Scan for the cell matching the given text and deliver its [x, y] coordinate at center. 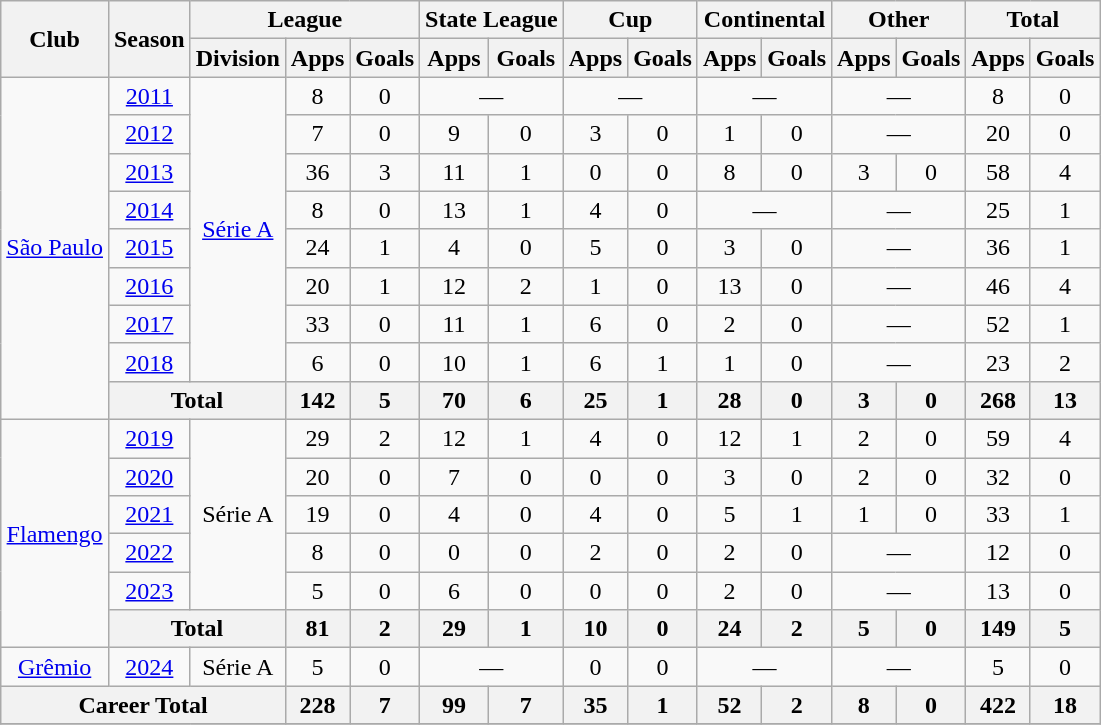
2017 [149, 324]
2022 [149, 553]
Career Total [144, 705]
São Paulo [55, 248]
9 [454, 134]
Grêmio [55, 667]
2016 [149, 286]
2020 [149, 477]
2024 [149, 667]
2014 [149, 210]
23 [998, 362]
70 [454, 400]
2015 [149, 248]
2013 [149, 172]
Club [55, 39]
59 [998, 438]
99 [454, 705]
18 [1065, 705]
2019 [149, 438]
19 [317, 515]
Division [238, 58]
2012 [149, 134]
35 [595, 705]
Cup [630, 20]
League [304, 20]
58 [998, 172]
32 [998, 477]
268 [998, 400]
2011 [149, 96]
Continental [764, 20]
2021 [149, 515]
2018 [149, 362]
28 [729, 400]
149 [998, 629]
228 [317, 705]
422 [998, 705]
State League [492, 20]
142 [317, 400]
81 [317, 629]
46 [998, 286]
Season [149, 39]
Flamengo [55, 533]
Other [899, 20]
2023 [149, 591]
